Pinpoint the cell where the given text exists, returning its (x, y) midpoint coordinate. 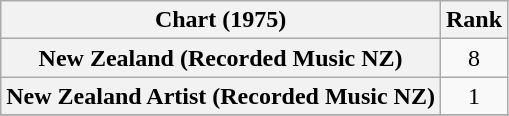
Chart (1975) (221, 20)
1 (474, 96)
8 (474, 58)
Rank (474, 20)
New Zealand Artist (Recorded Music NZ) (221, 96)
New Zealand (Recorded Music NZ) (221, 58)
